Output the (x, y) coordinate of the center of the cell containing the given text.  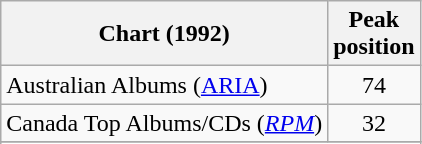
Chart (1992) (164, 34)
74 (374, 85)
Canada Top Albums/CDs (RPM) (164, 123)
Peakposition (374, 34)
Australian Albums (ARIA) (164, 85)
32 (374, 123)
